For the text-containing cell, return its midpoint in [x, y] coordinate format. 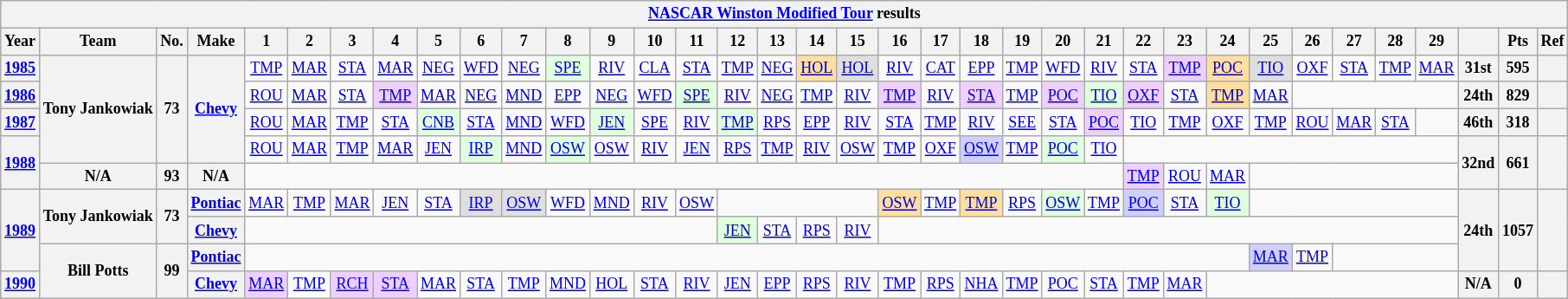
CNB [439, 121]
23 [1185, 42]
28 [1396, 42]
16 [900, 42]
6 [481, 42]
19 [1022, 42]
22 [1143, 42]
17 [941, 42]
26 [1312, 42]
661 [1518, 163]
1057 [1518, 231]
Team [98, 42]
1989 [21, 231]
9 [611, 42]
1988 [21, 163]
RCH [352, 284]
Bill Potts [98, 270]
1985 [21, 68]
NASCAR Winston Modified Tour results [784, 14]
11 [697, 42]
0 [1518, 284]
8 [568, 42]
829 [1518, 95]
3 [352, 42]
2 [310, 42]
Year [21, 42]
32nd [1478, 163]
46th [1478, 121]
NHA [981, 284]
CAT [941, 68]
No. [171, 42]
20 [1063, 42]
99 [171, 270]
595 [1518, 68]
13 [777, 42]
Ref [1552, 42]
12 [737, 42]
Make [216, 42]
1986 [21, 95]
1990 [21, 284]
25 [1270, 42]
15 [858, 42]
5 [439, 42]
14 [817, 42]
24 [1228, 42]
29 [1436, 42]
93 [171, 177]
7 [524, 42]
31st [1478, 68]
4 [395, 42]
21 [1104, 42]
10 [654, 42]
18 [981, 42]
CLA [654, 68]
1987 [21, 121]
Pts [1518, 42]
1 [267, 42]
27 [1354, 42]
SEE [1022, 121]
318 [1518, 121]
